Extract the (X, Y) coordinate from the center of the cell holding the provided text.  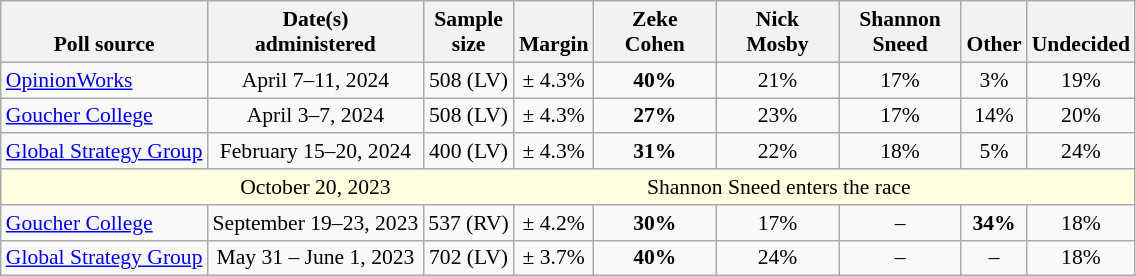
22% (778, 152)
Date(s)administered (316, 32)
Margin (554, 32)
30% (656, 223)
October 20, 2023 (316, 187)
Undecided (1081, 32)
Shannon Sneed enters the race (779, 187)
3% (994, 80)
19% (1081, 80)
± 4.2% (554, 223)
Poll source (104, 32)
34% (994, 223)
Samplesize (468, 32)
April 3–7, 2024 (316, 116)
5% (994, 152)
20% (1081, 116)
ZekeCohen (656, 32)
21% (778, 80)
February 15–20, 2024 (316, 152)
September 19–23, 2023 (316, 223)
537 (RV) (468, 223)
14% (994, 116)
May 31 – June 1, 2023 (316, 258)
23% (778, 116)
OpinionWorks (104, 80)
27% (656, 116)
ShannonSneed (900, 32)
± 3.7% (554, 258)
Other (994, 32)
702 (LV) (468, 258)
NickMosby (778, 32)
April 7–11, 2024 (316, 80)
400 (LV) (468, 152)
31% (656, 152)
